Pinpoint the cell where the given text exists, returning its (x, y) midpoint coordinate. 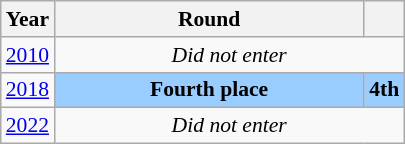
2018 (28, 90)
Fourth place (209, 90)
2022 (28, 126)
Round (209, 19)
4th (384, 90)
2010 (28, 55)
Year (28, 19)
